Identify which cell holds the provided text, then report its [X, Y] central coordinate. 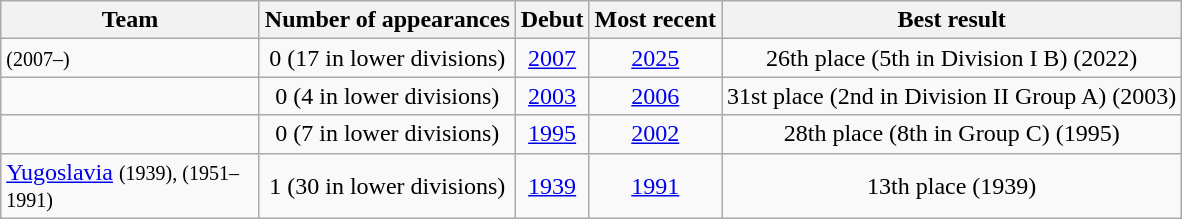
13th place (1939) [952, 186]
Debut [552, 20]
0 (7 in lower divisions) [387, 134]
Yugoslavia (1939), (1951–1991) [130, 186]
2003 [552, 96]
Best result [952, 20]
Team [130, 20]
2007 [552, 58]
1 (30 in lower divisions) [387, 186]
0 (17 in lower divisions) [387, 58]
1939 [552, 186]
2002 [656, 134]
0 (4 in lower divisions) [387, 96]
1995 [552, 134]
28th place (8th in Group C) (1995) [952, 134]
26th place (5th in Division I B) (2022) [952, 58]
1991 [656, 186]
2006 [656, 96]
Number of appearances [387, 20]
(2007–) [130, 58]
2025 [656, 58]
31st place (2nd in Division II Group A) (2003) [952, 96]
Most recent [656, 20]
